Identify which cell holds the provided text, then report its (X, Y) central coordinate. 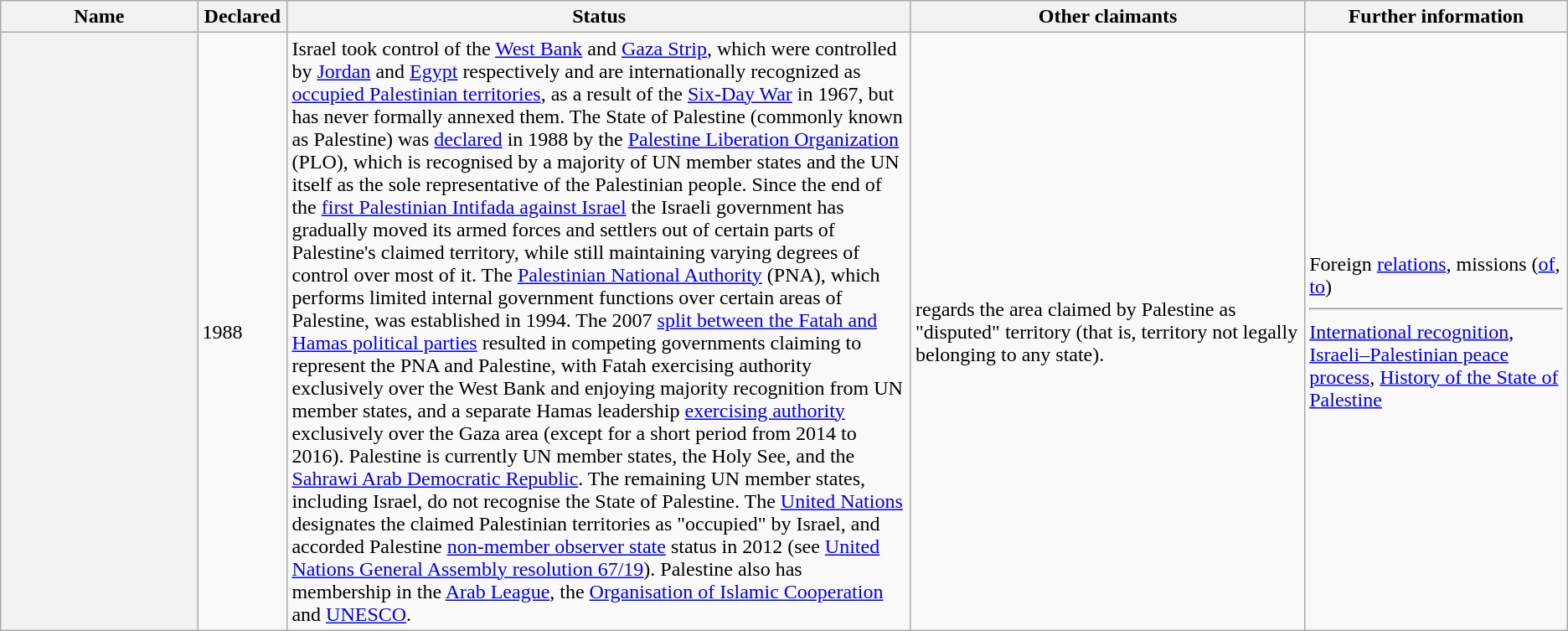
1988 (243, 332)
Further information (1436, 17)
Name (99, 17)
Declared (243, 17)
regards the area claimed by Palestine as "disputed" territory (that is, territory not legally belonging to any state). (1107, 332)
Status (600, 17)
Foreign relations, missions (of, to) International recognition, Israeli–Palestinian peace process, History of the State of Palestine (1436, 332)
Other claimants (1107, 17)
